Search for the cell housing the specified text and yield its (X, Y) center coordinate. 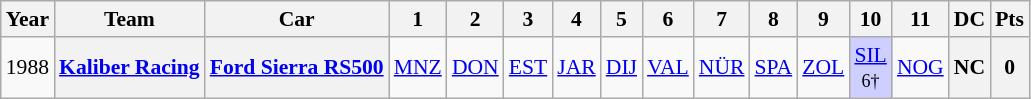
1 (418, 19)
DC (970, 19)
NÜR (722, 68)
6 (668, 19)
Year (28, 19)
Team (130, 19)
7 (722, 19)
Car (297, 19)
NOG (920, 68)
MNZ (418, 68)
3 (528, 19)
JAR (576, 68)
10 (870, 19)
DON (476, 68)
11 (920, 19)
DIJ (622, 68)
4 (576, 19)
NC (970, 68)
VAL (668, 68)
2 (476, 19)
Pts (1010, 19)
1988 (28, 68)
5 (622, 19)
EST (528, 68)
SIL6† (870, 68)
9 (823, 19)
Ford Sierra RS500 (297, 68)
SPA (774, 68)
ZOL (823, 68)
Kaliber Racing (130, 68)
0 (1010, 68)
8 (774, 19)
